Detect which cell encompasses the target text, then output its (X, Y) center coordinate. 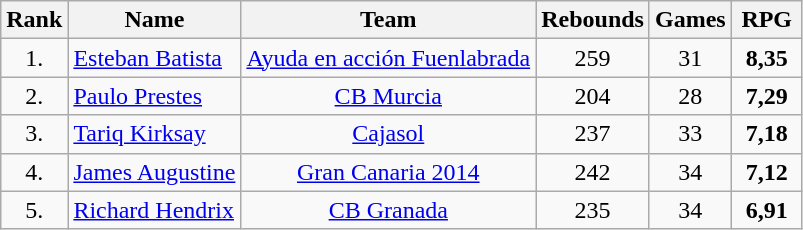
Cajasol (388, 134)
235 (593, 210)
33 (690, 134)
Richard Hendrix (154, 210)
Ayuda en acción Fuenlabrada (388, 58)
James Augustine (154, 172)
5. (34, 210)
242 (593, 172)
Esteban Batista (154, 58)
CB Murcia (388, 96)
Gran Canaria 2014 (388, 172)
8,35 (766, 58)
31 (690, 58)
7,12 (766, 172)
Rank (34, 20)
1. (34, 58)
204 (593, 96)
6,91 (766, 210)
4. (34, 172)
237 (593, 134)
3. (34, 134)
2. (34, 96)
Tariq Kirksay (154, 134)
7,18 (766, 134)
7,29 (766, 96)
28 (690, 96)
Games (690, 20)
Rebounds (593, 20)
Name (154, 20)
CB Granada (388, 210)
RPG (766, 20)
Paulo Prestes (154, 96)
Team (388, 20)
259 (593, 58)
